Output the (X, Y) coordinate of the center of the cell containing the given text.  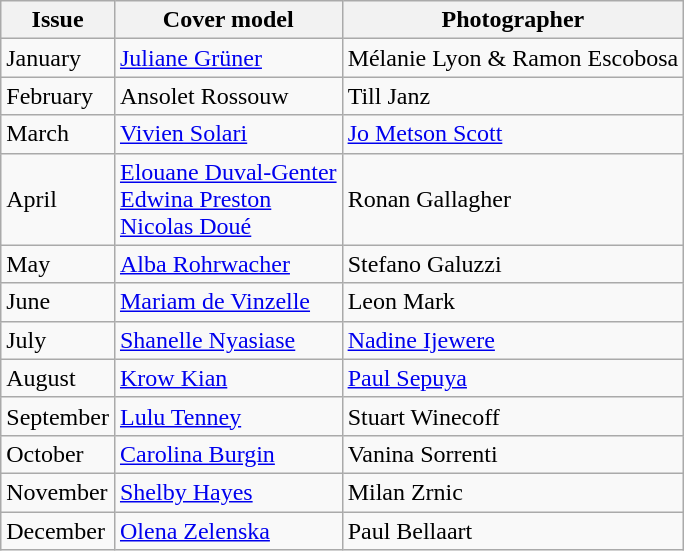
Stuart Winecoff (513, 416)
Till Janz (513, 96)
Alba Rohrwacher (228, 264)
Vivien Solari (228, 134)
Stefano Galuzzi (513, 264)
Paul Bellaart (513, 531)
November (58, 492)
August (58, 378)
October (58, 454)
Ansolet Rossouw (228, 96)
Shanelle Nyasiase (228, 340)
Lulu Tenney (228, 416)
Photographer (513, 20)
Leon Mark (513, 302)
Nadine Ijewere (513, 340)
September (58, 416)
February (58, 96)
Mélanie Lyon & Ramon Escobosa (513, 58)
Krow Kian (228, 378)
May (58, 264)
Olena Zelenska (228, 531)
Elouane Duval-GenterEdwina PrestonNicolas Doué (228, 199)
Paul Sepuya (513, 378)
Jo Metson Scott (513, 134)
Carolina Burgin (228, 454)
June (58, 302)
Ronan Gallagher (513, 199)
Juliane Grüner (228, 58)
April (58, 199)
Issue (58, 20)
January (58, 58)
March (58, 134)
Cover model (228, 20)
July (58, 340)
Milan Zrnic (513, 492)
Vanina Sorrenti (513, 454)
December (58, 531)
Shelby Hayes (228, 492)
Mariam de Vinzelle (228, 302)
